Search for the cell housing the specified text and yield its (x, y) center coordinate. 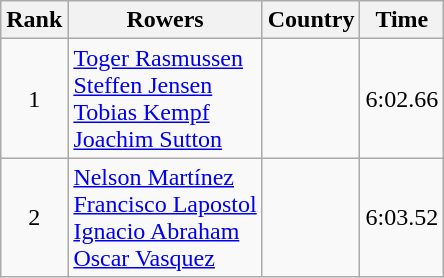
Rank (34, 20)
Country (311, 20)
2 (34, 218)
Rowers (165, 20)
6:03.52 (402, 218)
1 (34, 98)
6:02.66 (402, 98)
Toger RasmussenSteffen JensenTobias KempfJoachim Sutton (165, 98)
Time (402, 20)
Nelson MartínezFrancisco LapostolIgnacio AbrahamOscar Vasquez (165, 218)
